Find where the given text appears and provide that cell's center as [x, y] coordinate. 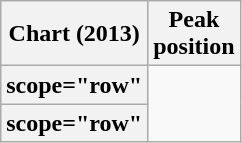
Peakposition [194, 34]
Chart (2013) [74, 34]
